Capture the cell that displays the provided text and extract its (X, Y) central coordinate. 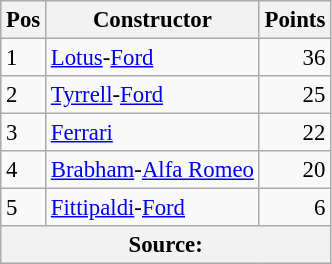
4 (24, 170)
Tyrrell-Ford (153, 95)
22 (294, 133)
Fittipaldi-Ford (153, 208)
Lotus-Ford (153, 58)
Ferrari (153, 133)
1 (24, 58)
25 (294, 95)
Source: (166, 245)
Pos (24, 20)
6 (294, 208)
5 (24, 208)
Brabham-Alfa Romeo (153, 170)
Constructor (153, 20)
2 (24, 95)
3 (24, 133)
20 (294, 170)
36 (294, 58)
Points (294, 20)
